Identify which cell holds the provided text, then report its (x, y) central coordinate. 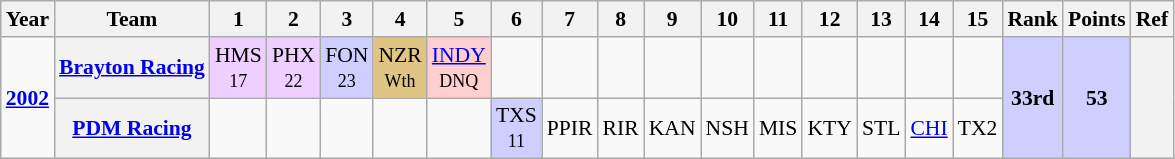
MIS (778, 128)
STL (882, 128)
6 (516, 19)
14 (928, 19)
TXS11 (516, 128)
9 (672, 19)
NSH (728, 128)
Brayton Racing (132, 68)
7 (570, 19)
11 (778, 19)
HMS17 (238, 68)
Ref (1152, 19)
2 (294, 19)
13 (882, 19)
TX2 (978, 128)
4 (400, 19)
FON23 (346, 68)
Year (28, 19)
3 (346, 19)
INDYDNQ (459, 68)
5 (459, 19)
NZRWth (400, 68)
2002 (28, 98)
1 (238, 19)
33rd (1032, 98)
PPIR (570, 128)
53 (1097, 98)
PHX22 (294, 68)
15 (978, 19)
PDM Racing (132, 128)
RIR (621, 128)
Team (132, 19)
12 (829, 19)
8 (621, 19)
Rank (1032, 19)
Points (1097, 19)
KAN (672, 128)
CHI (928, 128)
10 (728, 19)
KTY (829, 128)
